Search for the cell housing the specified text and yield its [x, y] center coordinate. 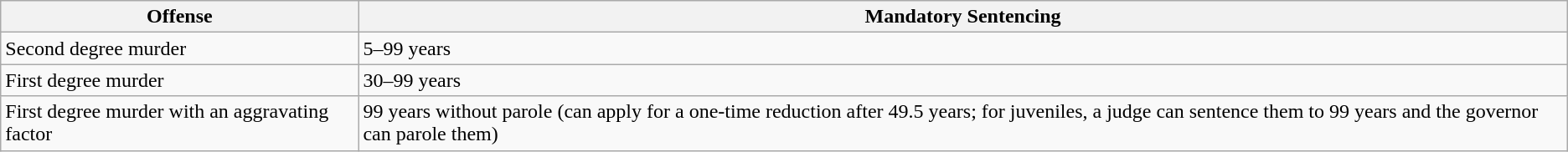
5–99 years [963, 48]
30–99 years [963, 80]
First degree murder with an aggravating factor [179, 124]
Mandatory Sentencing [963, 17]
Offense [179, 17]
First degree murder [179, 80]
Second degree murder [179, 48]
